Identify which cell holds the provided text, then report its (x, y) central coordinate. 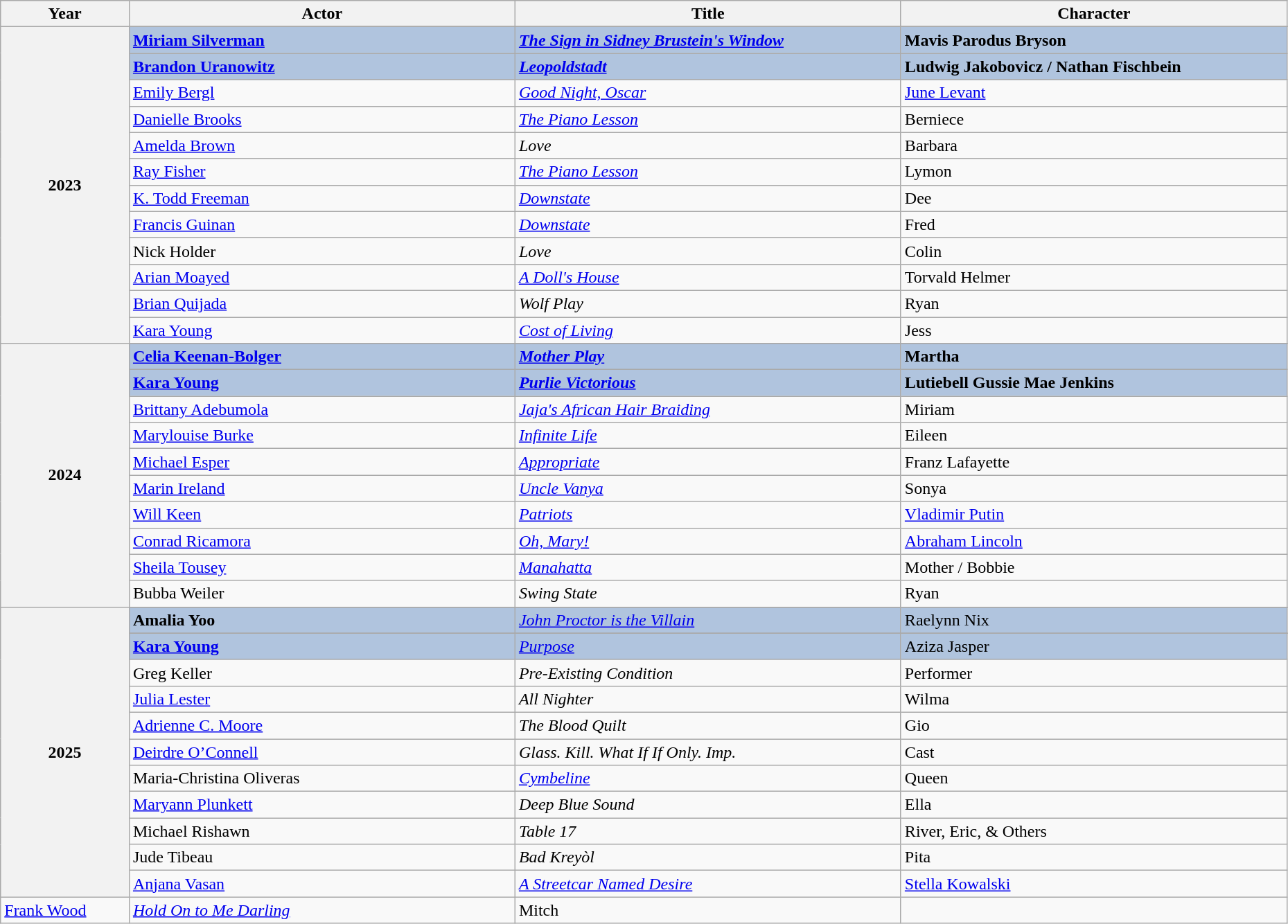
Dee (1093, 198)
Sonya (1093, 488)
Amalia Yoo (321, 620)
Nick Holder (321, 251)
Wolf Play (708, 303)
Patriots (708, 515)
Ludwig Jakobovicz / Nathan Fischbein (1093, 66)
Year (65, 14)
Miriam Silverman (321, 40)
Maria-Christina Oliveras (321, 779)
Marylouise Burke (321, 436)
Brittany Adebumola (321, 409)
June Levant (1093, 93)
Anjana Vasan (321, 884)
Vladimir Putin (1093, 515)
2024 (65, 475)
Raelynn Nix (1093, 620)
Lutiebell Gussie Mae Jenkins (1093, 383)
Maryann Plunkett (321, 805)
Michael Esper (321, 462)
A Doll's House (708, 277)
Deep Blue Sound (708, 805)
Purpose (708, 646)
Oh, Mary! (708, 541)
Ray Fisher (321, 172)
Infinite Life (708, 436)
Frank Wood (65, 910)
Sheila Tousey (321, 567)
Berniece (1093, 119)
Cymbeline (708, 779)
Brandon Uranowitz (321, 66)
Purlie Victorious (708, 383)
Queen (1093, 779)
Francis Guinan (321, 224)
Greg Keller (321, 673)
Martha (1093, 357)
The Sign in Sidney Brustein's Window (708, 40)
Eileen (1093, 436)
Brian Quijada (321, 303)
Gio (1093, 725)
Table 17 (708, 831)
Danielle Brooks (321, 119)
Stella Kowalski (1093, 884)
Arian Moayed (321, 277)
K. Todd Freeman (321, 198)
Performer (1093, 673)
Character (1093, 14)
Wilma (1093, 699)
Lymon (1093, 172)
Conrad Ricamora (321, 541)
Aziza Jasper (1093, 646)
Cast (1093, 752)
River, Eric, & Others (1093, 831)
Title (708, 14)
Emily Bergl (321, 93)
Michael Rishawn (321, 831)
2023 (65, 186)
Jess (1093, 330)
Appropriate (708, 462)
Leopoldstadt (708, 66)
Pre-Existing Condition (708, 673)
John Proctor is the Villain (708, 620)
Mavis Parodus Bryson (1093, 40)
Mother Play (708, 357)
All Nighter (708, 699)
Good Night, Oscar (708, 93)
Jaja's African Hair Braiding (708, 409)
Pita (1093, 858)
Adrienne C. Moore (321, 725)
Miriam (1093, 409)
Manahatta (708, 567)
Amelda Brown (321, 145)
Abraham Lincoln (1093, 541)
Julia Lester (321, 699)
Mother / Bobbie (1093, 567)
Hold On to Me Darling (321, 910)
Fred (1093, 224)
Deirdre O’Connell (321, 752)
Celia Keenan-Bolger (321, 357)
Will Keen (321, 515)
The Blood Quilt (708, 725)
Franz Lafayette (1093, 462)
Bad Kreyòl (708, 858)
2025 (65, 752)
Colin (1093, 251)
Actor (321, 14)
Uncle Vanya (708, 488)
Torvald Helmer (1093, 277)
Cost of Living (708, 330)
Barbara (1093, 145)
Jude Tibeau (321, 858)
Swing State (708, 594)
Glass. Kill. What If If Only. Imp. (708, 752)
Marin Ireland (321, 488)
Bubba Weiler (321, 594)
A Streetcar Named Desire (708, 884)
Mitch (708, 910)
Ella (1093, 805)
